Scan for the cell matching the given text and deliver its (x, y) coordinate at center. 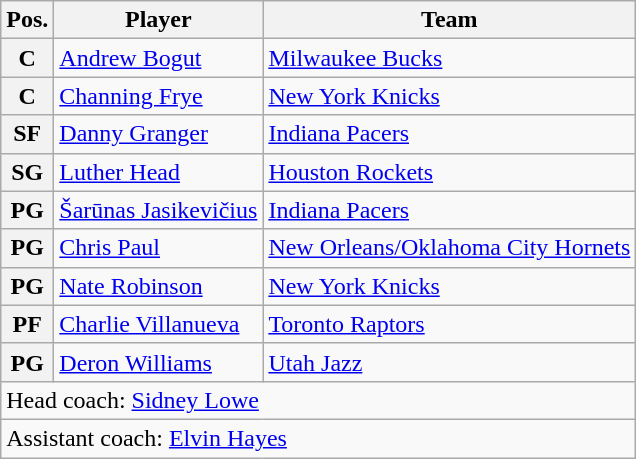
Nate Robinson (158, 286)
Pos. (28, 20)
Houston Rockets (450, 172)
Šarūnas Jasikevičius (158, 210)
Head coach: Sidney Lowe (318, 400)
Charlie Villanueva (158, 324)
SG (28, 172)
PF (28, 324)
Toronto Raptors (450, 324)
New Orleans/Oklahoma City Hornets (450, 248)
Milwaukee Bucks (450, 58)
Channing Frye (158, 96)
Danny Granger (158, 134)
Andrew Bogut (158, 58)
Deron Williams (158, 362)
Assistant coach: Elvin Hayes (318, 438)
Luther Head (158, 172)
Chris Paul (158, 248)
Team (450, 20)
Player (158, 20)
Utah Jazz (450, 362)
SF (28, 134)
